From the cell containing the given text, extract its center point as [x, y] coordinate. 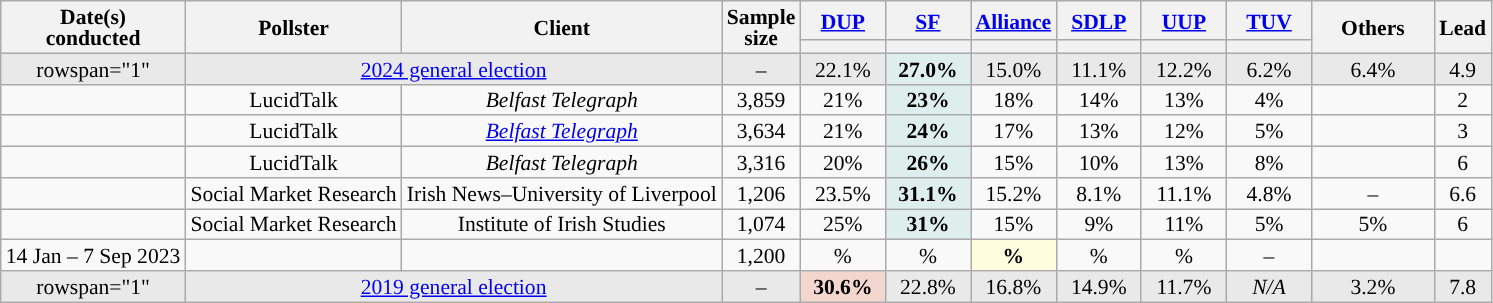
14.9% [1098, 286]
3,859 [761, 100]
26% [928, 162]
22.1% [842, 68]
Lead [1462, 27]
18% [1014, 100]
11% [1184, 224]
12% [1184, 132]
15.2% [1014, 194]
15.0% [1014, 68]
24% [928, 132]
2 [1462, 100]
27.0% [928, 68]
Client [562, 27]
1,206 [761, 194]
20% [842, 162]
8% [1268, 162]
16.8% [1014, 286]
31% [928, 224]
UUP [1184, 20]
Date(s)conducted [94, 27]
Samplesize [761, 27]
4.8% [1268, 194]
1,200 [761, 256]
17% [1014, 132]
7.8 [1462, 286]
3,316 [761, 162]
8.1% [1098, 194]
11.7% [1184, 286]
Others [1374, 27]
2019 general election [453, 286]
Institute of Irish Studies [562, 224]
30.6% [842, 286]
2024 general election [453, 68]
Irish News–University of Liverpool [562, 194]
N/A [1268, 286]
12.2% [1184, 68]
23% [928, 100]
14% [1098, 100]
4% [1268, 100]
3 [1462, 132]
10% [1098, 162]
4.9 [1462, 68]
6.6 [1462, 194]
31.1% [928, 194]
Pollster [293, 27]
14 Jan – 7 Sep 2023 [94, 256]
1,074 [761, 224]
3,634 [761, 132]
23.5% [842, 194]
SDLP [1098, 20]
Alliance [1014, 20]
9% [1098, 224]
25% [842, 224]
3.2% [1374, 286]
SF [928, 20]
DUP [842, 20]
TUV [1268, 20]
6.4% [1374, 68]
6.2% [1268, 68]
22.8% [928, 286]
